Identify which cell holds the provided text, then report its [X, Y] central coordinate. 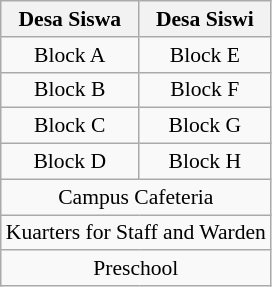
Desa Siswi [205, 19]
Block D [70, 162]
Block G [205, 126]
Block C [70, 126]
Campus Cafeteria [136, 197]
Kuarters for Staff and Warden [136, 233]
Block F [205, 90]
Desa Siswa [70, 19]
Block A [70, 55]
Block B [70, 90]
Block H [205, 162]
Block E [205, 55]
Preschool [136, 269]
